Return the [x, y] coordinate for the center point of the cell that contains the specified text.  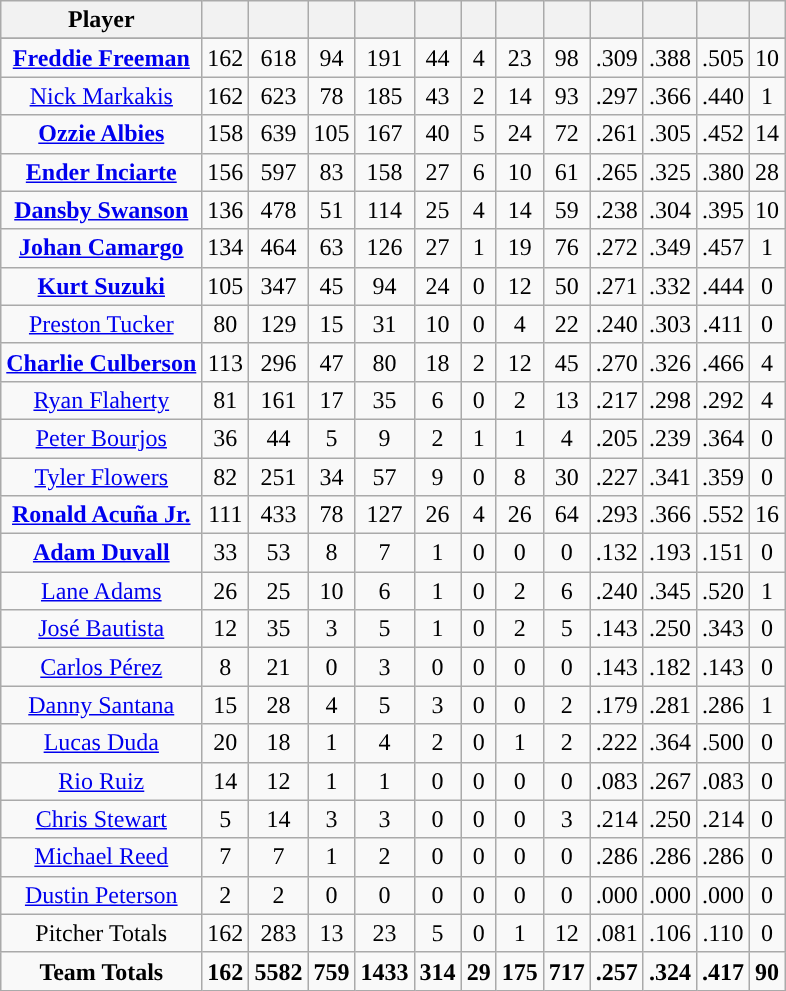
Lane Adams [102, 591]
.106 [670, 933]
618 [278, 58]
61 [566, 172]
5582 [278, 971]
347 [278, 286]
64 [566, 515]
20 [226, 743]
.081 [616, 933]
30 [566, 477]
Player [102, 20]
22 [566, 324]
Michael Reed [102, 857]
.261 [616, 134]
191 [384, 58]
134 [226, 248]
.239 [670, 438]
.325 [670, 172]
.271 [616, 286]
29 [478, 971]
.457 [722, 248]
63 [332, 248]
Preston Tucker [102, 324]
.222 [616, 743]
1433 [384, 971]
98 [566, 58]
.179 [616, 705]
.270 [616, 362]
Peter Bourjos [102, 438]
17 [332, 400]
.349 [670, 248]
.298 [670, 400]
Charlie Culberson [102, 362]
43 [438, 96]
.293 [616, 515]
72 [566, 134]
Dansby Swanson [102, 210]
.324 [670, 971]
283 [278, 933]
93 [566, 96]
717 [566, 971]
.466 [722, 362]
Adam Duvall [102, 553]
19 [520, 248]
.341 [670, 477]
.332 [670, 286]
156 [226, 172]
623 [278, 96]
Johan Camargo [102, 248]
.217 [616, 400]
251 [278, 477]
.303 [670, 324]
.151 [722, 553]
136 [226, 210]
57 [384, 477]
175 [520, 971]
.182 [670, 667]
34 [332, 477]
.281 [670, 705]
167 [384, 134]
.297 [616, 96]
16 [768, 515]
82 [226, 477]
.304 [670, 210]
Dustin Peterson [102, 895]
.505 [722, 58]
.452 [722, 134]
127 [384, 515]
597 [278, 172]
.205 [616, 438]
Ryan Flaherty [102, 400]
161 [278, 400]
Freddie Freeman [102, 58]
314 [438, 971]
36 [226, 438]
31 [384, 324]
129 [278, 324]
.257 [616, 971]
.238 [616, 210]
.132 [616, 553]
51 [332, 210]
Team Totals [102, 971]
.440 [722, 96]
53 [278, 553]
.309 [616, 58]
Nick Markakis [102, 96]
Ender Inciarte [102, 172]
Tyler Flowers [102, 477]
Pitcher Totals [102, 933]
113 [226, 362]
.265 [616, 172]
759 [332, 971]
.110 [722, 933]
90 [768, 971]
Chris Stewart [102, 819]
Rio Ruiz [102, 781]
40 [438, 134]
.388 [670, 58]
47 [332, 362]
.520 [722, 591]
Lucas Duda [102, 743]
José Bautista [102, 629]
.417 [722, 971]
.395 [722, 210]
639 [278, 134]
.326 [670, 362]
126 [384, 248]
59 [566, 210]
.267 [670, 781]
.227 [616, 477]
Ozzie Albies [102, 134]
.305 [670, 134]
.552 [722, 515]
81 [226, 400]
433 [278, 515]
478 [278, 210]
.343 [722, 629]
111 [226, 515]
.444 [722, 286]
.359 [722, 477]
Ronald Acuña Jr. [102, 515]
296 [278, 362]
50 [566, 286]
83 [332, 172]
.292 [722, 400]
Carlos Pérez [102, 667]
76 [566, 248]
33 [226, 553]
.345 [670, 591]
.500 [722, 743]
.272 [616, 248]
464 [278, 248]
21 [278, 667]
.411 [722, 324]
.193 [670, 553]
185 [384, 96]
.380 [722, 172]
Kurt Suzuki [102, 286]
114 [384, 210]
Danny Santana [102, 705]
